Return the (X, Y) coordinate for the center point of the cell that contains the specified text.  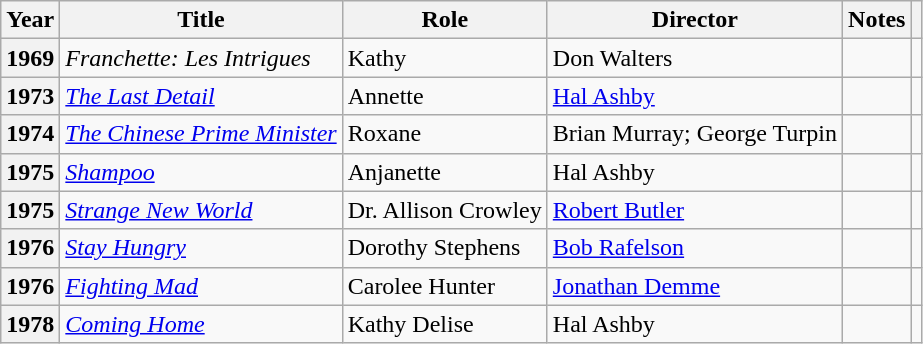
Fighting Mad (201, 286)
Stay Hungry (201, 248)
Annette (444, 96)
Dr. Allison Crowley (444, 210)
Bob Rafelson (694, 248)
Franchette: Les Intrigues (201, 58)
Jonathan Demme (694, 286)
Year (30, 20)
Roxane (444, 134)
Coming Home (201, 324)
Director (694, 20)
Brian Murray; George Turpin (694, 134)
Kathy Delise (444, 324)
1973 (30, 96)
The Chinese Prime Minister (201, 134)
Robert Butler (694, 210)
Carolee Hunter (444, 286)
1978 (30, 324)
1969 (30, 58)
Anjanette (444, 172)
Notes (877, 20)
The Last Detail (201, 96)
Title (201, 20)
Shampoo (201, 172)
1974 (30, 134)
Dorothy Stephens (444, 248)
Role (444, 20)
Strange New World (201, 210)
Don Walters (694, 58)
Kathy (444, 58)
